Output the (X, Y) coordinate of the center of the cell containing the given text.  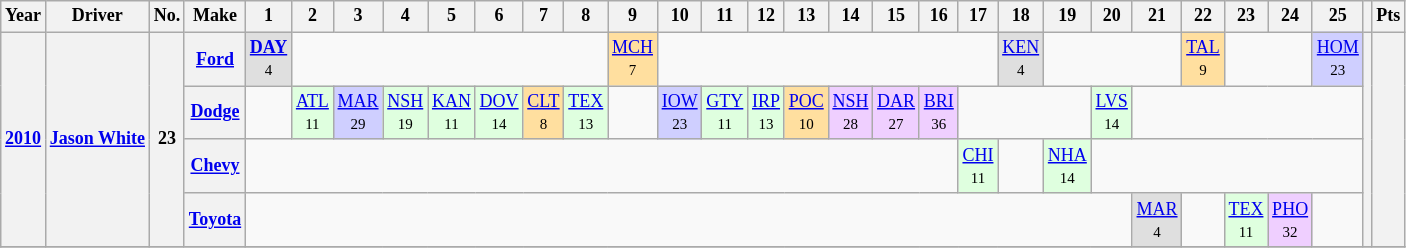
13 (806, 16)
22 (1203, 16)
DAY4 (269, 59)
2 (313, 16)
Driver (97, 16)
MAR4 (1157, 220)
IOW23 (680, 113)
12 (766, 16)
KAN11 (452, 113)
1 (269, 16)
No. (166, 16)
TAL9 (1203, 59)
Dodge (214, 113)
7 (544, 16)
CHI11 (978, 166)
MCH7 (633, 59)
DOV14 (499, 113)
CLT8 (544, 113)
24 (1290, 16)
PHO32 (1290, 220)
18 (1021, 16)
POC10 (806, 113)
8 (586, 16)
2010 (24, 140)
14 (850, 16)
3 (358, 16)
MAR29 (358, 113)
GTY11 (725, 113)
4 (406, 16)
25 (1338, 16)
6 (499, 16)
Toyota (214, 220)
KEN4 (1021, 59)
16 (938, 16)
11 (725, 16)
NSH19 (406, 113)
Chevy (214, 166)
NHA14 (1067, 166)
TEX11 (1246, 220)
20 (1112, 16)
DAR27 (896, 113)
5 (452, 16)
21 (1157, 16)
ATL11 (313, 113)
LVS14 (1112, 113)
IRP13 (766, 113)
NSH28 (850, 113)
9 (633, 16)
HOM23 (1338, 59)
10 (680, 16)
17 (978, 16)
BRI36 (938, 113)
Ford (214, 59)
19 (1067, 16)
TEX13 (586, 113)
Year (24, 16)
15 (896, 16)
Pts (1388, 16)
Make (214, 16)
Jason White (97, 140)
